Find where the given text appears and provide that cell's center as [X, Y] coordinate. 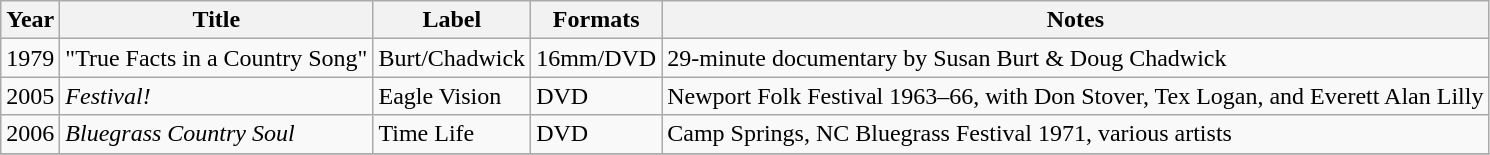
Festival! [216, 96]
Burt/Chadwick [452, 58]
Formats [596, 20]
2005 [30, 96]
Eagle Vision [452, 96]
Newport Folk Festival 1963–66, with Don Stover, Tex Logan, and Everett Alan Lilly [1076, 96]
29-minute documentary by Susan Burt & Doug Chadwick [1076, 58]
Title [216, 20]
1979 [30, 58]
Label [452, 20]
Time Life [452, 134]
16mm/DVD [596, 58]
2006 [30, 134]
Bluegrass Country Soul [216, 134]
"True Facts in a Country Song" [216, 58]
Year [30, 20]
Camp Springs, NC Bluegrass Festival 1971, various artists [1076, 134]
Notes [1076, 20]
